Search for the cell housing the specified text and yield its (x, y) center coordinate. 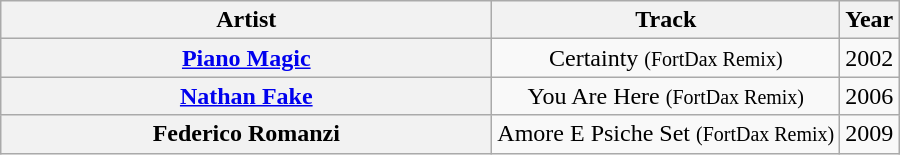
Certainty (FortDax Remix) (666, 58)
2009 (870, 134)
2002 (870, 58)
Amore E Psiche Set (FortDax Remix) (666, 134)
Piano Magic (246, 58)
Federico Romanzi (246, 134)
Year (870, 20)
2006 (870, 96)
Artist (246, 20)
Track (666, 20)
Nathan Fake (246, 96)
You Are Here (FortDax Remix) (666, 96)
